Search for the cell housing the specified text and yield its [X, Y] center coordinate. 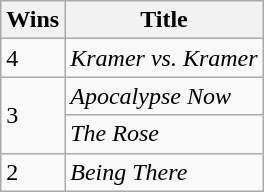
Wins [33, 20]
2 [33, 172]
3 [33, 115]
Kramer vs. Kramer [164, 58]
Apocalypse Now [164, 96]
Being There [164, 172]
Title [164, 20]
4 [33, 58]
The Rose [164, 134]
